Detect which cell encompasses the target text, then output its (X, Y) center coordinate. 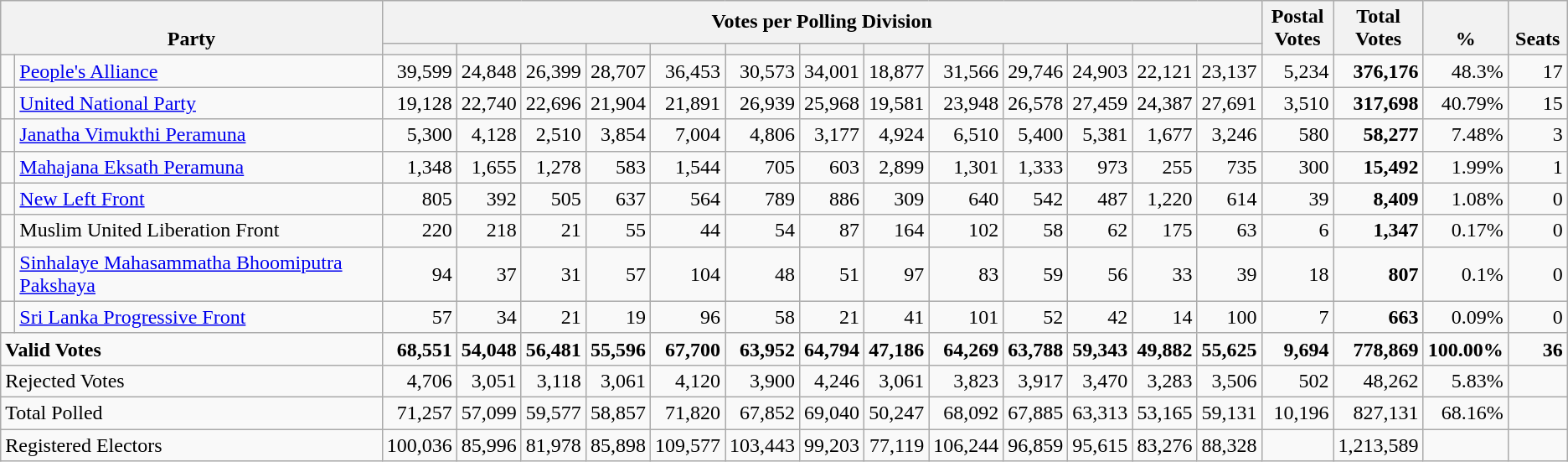
23,948 (967, 103)
68.16% (1466, 413)
5,381 (1101, 135)
735 (1230, 167)
Party (191, 29)
502 (1297, 381)
4,128 (489, 135)
88,328 (1230, 445)
487 (1101, 199)
99,203 (833, 445)
59,343 (1101, 349)
71,257 (419, 413)
104 (687, 273)
640 (967, 199)
1.08% (1466, 199)
2,899 (896, 167)
7.48% (1466, 135)
59,577 (553, 413)
3,854 (618, 135)
34,001 (833, 71)
Valid Votes (191, 349)
96,859 (1035, 445)
54 (762, 231)
18 (1297, 273)
4,924 (896, 135)
87 (833, 231)
54,048 (489, 349)
55,625 (1230, 349)
94 (419, 273)
10,196 (1297, 413)
6,510 (967, 135)
83 (967, 273)
36,453 (687, 71)
69,040 (833, 413)
705 (762, 167)
48 (762, 273)
778,869 (1379, 349)
Mahajana Eksath Peramuna (199, 167)
77,119 (896, 445)
0.09% (1466, 317)
Rejected Votes (191, 381)
58,277 (1379, 135)
1.99% (1466, 167)
0.17% (1466, 231)
59,131 (1230, 413)
100,036 (419, 445)
49,882 (1164, 349)
67,852 (762, 413)
37 (489, 273)
33 (1164, 273)
9,694 (1297, 349)
67,885 (1035, 413)
102 (967, 231)
Registered Electors (191, 445)
55 (618, 231)
6 (1297, 231)
583 (618, 167)
23,137 (1230, 71)
United National Party (199, 103)
5,300 (419, 135)
3,823 (967, 381)
3,470 (1101, 381)
15 (1538, 103)
19,581 (896, 103)
827,131 (1379, 413)
57,099 (489, 413)
505 (553, 199)
64,794 (833, 349)
52 (1035, 317)
25,968 (833, 103)
51 (833, 273)
68,092 (967, 413)
805 (419, 199)
24,848 (489, 71)
542 (1035, 199)
81,978 (553, 445)
95,615 (1101, 445)
31,566 (967, 71)
48.3% (1466, 71)
1,278 (553, 167)
53,165 (1164, 413)
Votes per Polling Division (822, 22)
3,118 (553, 381)
100.00% (1466, 349)
4,246 (833, 381)
19,128 (419, 103)
2,510 (553, 135)
3,900 (762, 381)
392 (489, 199)
103,443 (762, 445)
3,283 (1164, 381)
64,269 (967, 349)
21,891 (687, 103)
3,051 (489, 381)
3,506 (1230, 381)
376,176 (1379, 71)
0.1% (1466, 273)
886 (833, 199)
4,706 (419, 381)
40.79% (1466, 103)
106,244 (967, 445)
34 (489, 317)
580 (1297, 135)
1,220 (1164, 199)
Sri Lanka Progressive Front (199, 317)
22,121 (1164, 71)
Total Votes (1379, 29)
1,348 (419, 167)
48,262 (1379, 381)
1,677 (1164, 135)
21,904 (618, 103)
7 (1297, 317)
7,004 (687, 135)
63,788 (1035, 349)
317,698 (1379, 103)
36 (1538, 349)
8,409 (1379, 199)
309 (896, 199)
63 (1230, 231)
789 (762, 199)
PostalVotes (1297, 29)
26,578 (1035, 103)
1,213,589 (1379, 445)
18,877 (896, 71)
39,599 (419, 71)
Seats (1538, 29)
85,996 (489, 445)
55,596 (618, 349)
564 (687, 199)
22,696 (553, 103)
26,939 (762, 103)
31 (553, 273)
58,857 (618, 413)
56,481 (553, 349)
1,301 (967, 167)
1 (1538, 167)
5,400 (1035, 135)
47,186 (896, 349)
3,177 (833, 135)
3,510 (1297, 103)
Total Polled (191, 413)
30,573 (762, 71)
218 (489, 231)
41 (896, 317)
3,246 (1230, 135)
255 (1164, 167)
164 (896, 231)
85,898 (618, 445)
59 (1035, 273)
63,313 (1101, 413)
614 (1230, 199)
97 (896, 273)
26,399 (553, 71)
14 (1164, 317)
101 (967, 317)
17 (1538, 71)
67,700 (687, 349)
1,333 (1035, 167)
28,707 (618, 71)
300 (1297, 167)
1,347 (1379, 231)
96 (687, 317)
5.83% (1466, 381)
% (1466, 29)
27,459 (1101, 103)
29,746 (1035, 71)
42 (1101, 317)
68,551 (419, 349)
109,577 (687, 445)
22,740 (489, 103)
15,492 (1379, 167)
3,917 (1035, 381)
50,247 (896, 413)
19 (618, 317)
63,952 (762, 349)
83,276 (1164, 445)
4,806 (762, 135)
3 (1538, 135)
175 (1164, 231)
973 (1101, 167)
62 (1101, 231)
27,691 (1230, 103)
People's Alliance (199, 71)
100 (1230, 317)
663 (1379, 317)
44 (687, 231)
1,544 (687, 167)
1,655 (489, 167)
4,120 (687, 381)
Janatha Vimukthi Peramuna (199, 135)
807 (1379, 273)
637 (618, 199)
24,387 (1164, 103)
New Left Front (199, 199)
71,820 (687, 413)
603 (833, 167)
56 (1101, 273)
Sinhalaye Mahasammatha Bhoomiputra Pakshaya (199, 273)
Muslim United Liberation Front (199, 231)
24,903 (1101, 71)
220 (419, 231)
5,234 (1297, 71)
